For the text-containing cell, return its midpoint in (x, y) coordinate format. 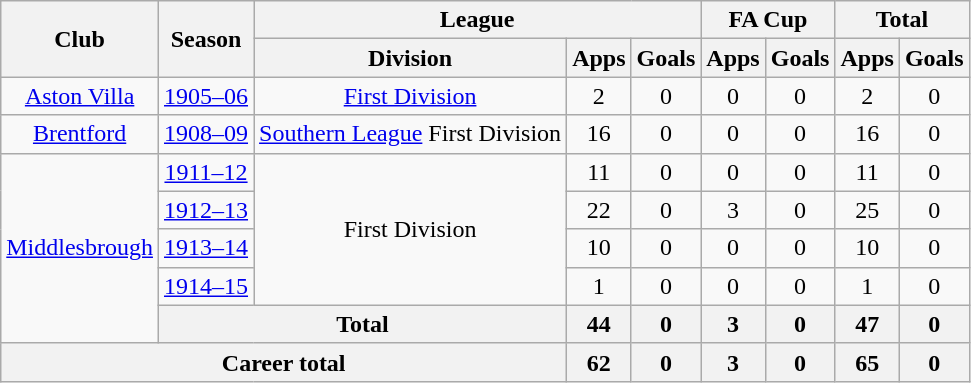
FA Cup (768, 20)
1908–09 (206, 134)
1913–14 (206, 248)
44 (599, 324)
1912–13 (206, 210)
25 (867, 210)
Aston Villa (80, 96)
1914–15 (206, 286)
Division (410, 58)
League (478, 20)
47 (867, 324)
Southern League First Division (410, 134)
Middlesbrough (80, 248)
Career total (284, 362)
1911–12 (206, 172)
Season (206, 39)
1905–06 (206, 96)
65 (867, 362)
62 (599, 362)
22 (599, 210)
Brentford (80, 134)
Club (80, 39)
